Identify which cell holds the provided text, then report its (x, y) central coordinate. 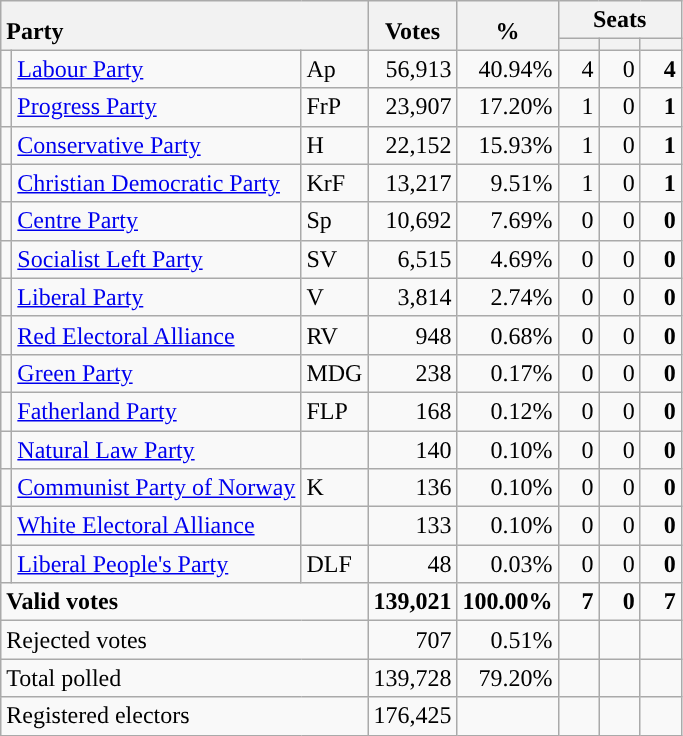
Votes (412, 26)
Valid votes (184, 602)
Green Party (156, 373)
White Electoral Alliance (156, 526)
3,814 (412, 297)
H (334, 145)
15.93% (508, 145)
V (334, 297)
Registered electors (184, 716)
Red Electoral Alliance (156, 335)
48 (412, 564)
100.00% (508, 602)
79.20% (508, 678)
139,021 (412, 602)
56,913 (412, 69)
Centre Party (156, 221)
Labour Party (156, 69)
Progress Party (156, 107)
FrP (334, 107)
Party (184, 26)
2.74% (508, 297)
139,728 (412, 678)
Liberal People's Party (156, 564)
136 (412, 488)
K (334, 488)
% (508, 26)
7.69% (508, 221)
Sp (334, 221)
23,907 (412, 107)
948 (412, 335)
13,217 (412, 183)
RV (334, 335)
DLF (334, 564)
9.51% (508, 183)
Fatherland Party (156, 411)
707 (412, 640)
0.51% (508, 640)
10,692 (412, 221)
Rejected votes (184, 640)
22,152 (412, 145)
KrF (334, 183)
17.20% (508, 107)
0.12% (508, 411)
140 (412, 449)
Ap (334, 69)
Seats (620, 20)
0.17% (508, 373)
0.68% (508, 335)
FLP (334, 411)
Natural Law Party (156, 449)
Communist Party of Norway (156, 488)
MDG (334, 373)
0.03% (508, 564)
6,515 (412, 259)
Christian Democratic Party (156, 183)
Conservative Party (156, 145)
176,425 (412, 716)
133 (412, 526)
Socialist Left Party (156, 259)
SV (334, 259)
4.69% (508, 259)
Liberal Party (156, 297)
Total polled (184, 678)
168 (412, 411)
40.94% (508, 69)
238 (412, 373)
